Find where the given text appears and provide that cell's center as [X, Y] coordinate. 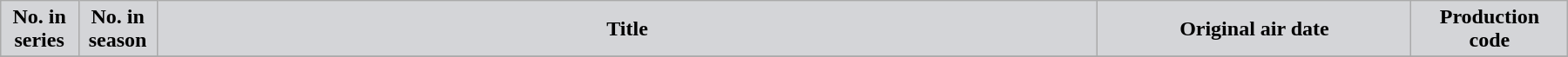
Original air date [1254, 29]
No. inseries [39, 29]
No. inseason [118, 29]
Productioncode [1490, 29]
Title [627, 29]
